Identify which cell holds the provided text, then report its (X, Y) central coordinate. 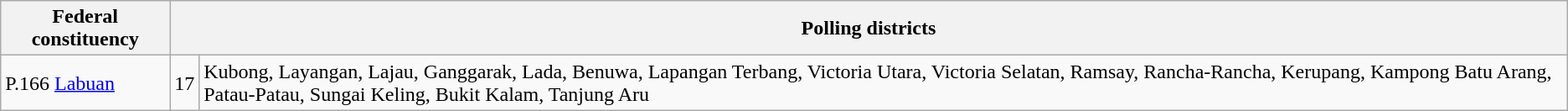
Federal constituency (85, 29)
17 (184, 82)
P.166 Labuan (85, 82)
Polling districts (869, 29)
